Detect which cell encompasses the target text, then output its [x, y] center coordinate. 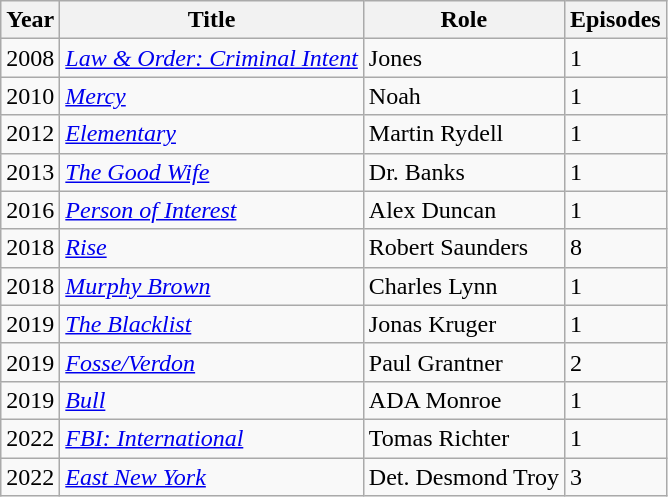
Elementary [212, 134]
Tomas Richter [464, 438]
8 [615, 248]
Title [212, 20]
ADA Monroe [464, 400]
Alex Duncan [464, 210]
Fosse/Verdon [212, 362]
Paul Grantner [464, 362]
2010 [30, 96]
The Good Wife [212, 172]
2016 [30, 210]
Mercy [212, 96]
Martin Rydell [464, 134]
Jones [464, 58]
FBI: International [212, 438]
Role [464, 20]
Year [30, 20]
East New York [212, 477]
3 [615, 477]
Person of Interest [212, 210]
Jonas Kruger [464, 324]
Charles Lynn [464, 286]
Dr. Banks [464, 172]
Bull [212, 400]
Noah [464, 96]
2012 [30, 134]
2 [615, 362]
Det. Desmond Troy [464, 477]
Episodes [615, 20]
2013 [30, 172]
Robert Saunders [464, 248]
Murphy Brown [212, 286]
2008 [30, 58]
Law & Order: Criminal Intent [212, 58]
The Blacklist [212, 324]
Rise [212, 248]
